Determine the [X, Y] coordinate at the center of the cell enclosing the given text.  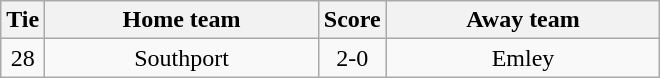
Away team [523, 20]
2-0 [352, 58]
Southport [182, 58]
Emley [523, 58]
Score [352, 20]
Home team [182, 20]
Tie [23, 20]
28 [23, 58]
